For the text-containing cell, return its midpoint in (X, Y) coordinate format. 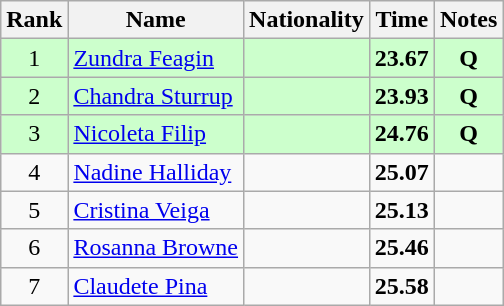
Rosanna Browne (156, 248)
Rank (34, 20)
Claudete Pina (156, 286)
25.07 (402, 172)
2 (34, 96)
Name (156, 20)
5 (34, 210)
7 (34, 286)
23.67 (402, 58)
4 (34, 172)
25.58 (402, 286)
23.93 (402, 96)
Chandra Sturrup (156, 96)
24.76 (402, 134)
25.46 (402, 248)
Nicoleta Filip (156, 134)
1 (34, 58)
6 (34, 248)
Nationality (307, 20)
Zundra Feagin (156, 58)
Notes (468, 20)
3 (34, 134)
Nadine Halliday (156, 172)
Time (402, 20)
Cristina Veiga (156, 210)
25.13 (402, 210)
